Find where the given text appears and provide that cell's center as (X, Y) coordinate. 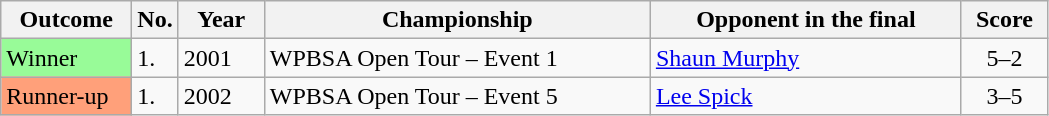
Runner-up (66, 96)
2001 (221, 58)
WPBSA Open Tour – Event 1 (457, 58)
Championship (457, 20)
Year (221, 20)
5–2 (1004, 58)
Lee Spick (806, 96)
No. (155, 20)
3–5 (1004, 96)
Outcome (66, 20)
Score (1004, 20)
WPBSA Open Tour – Event 5 (457, 96)
Winner (66, 58)
2002 (221, 96)
Shaun Murphy (806, 58)
Opponent in the final (806, 20)
